Locate the cell with the specified text and output its [x, y] center coordinate. 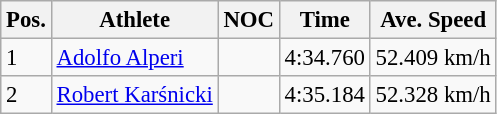
4:35.184 [324, 95]
Ave. Speed [433, 20]
Robert Karśnicki [134, 95]
Athlete [134, 20]
Time [324, 20]
1 [26, 58]
Pos. [26, 20]
52.409 km/h [433, 58]
Adolfo Alperi [134, 58]
52.328 km/h [433, 95]
NOC [248, 20]
4:34.760 [324, 58]
2 [26, 95]
